Search for the cell housing the specified text and yield its [x, y] center coordinate. 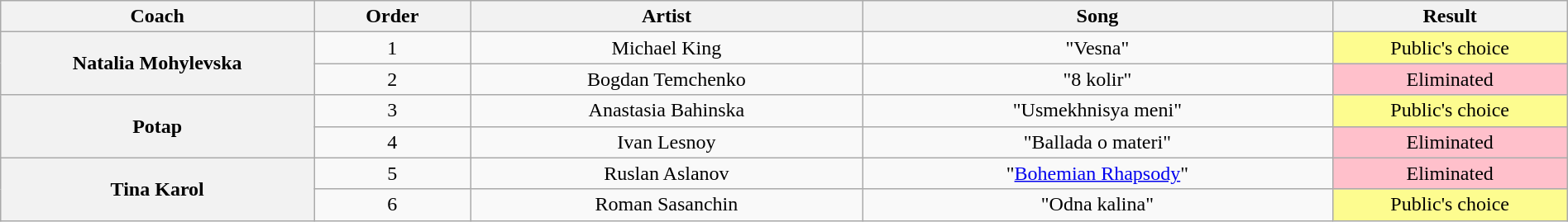
6 [392, 205]
Coach [157, 17]
Michael King [667, 48]
Tina Karol [157, 189]
Roman Sasanchin [667, 205]
"Odna kalina" [1097, 205]
"Ballada o materi" [1097, 142]
Natalia Mohylevska [157, 64]
5 [392, 173]
Order [392, 17]
Potap [157, 126]
Bogdan Temchenko [667, 79]
"Bohemian Rhapsody" [1097, 173]
3 [392, 111]
Song [1097, 17]
1 [392, 48]
Artist [667, 17]
"8 kolir" [1097, 79]
Result [1450, 17]
2 [392, 79]
Ivan Lesnoy [667, 142]
4 [392, 142]
Anastasia Bahinska [667, 111]
"Usmekhnisya meni" [1097, 111]
"Vesna" [1097, 48]
Ruslan Aslanov [667, 173]
